Locate the cell with the specified text and output its (X, Y) center coordinate. 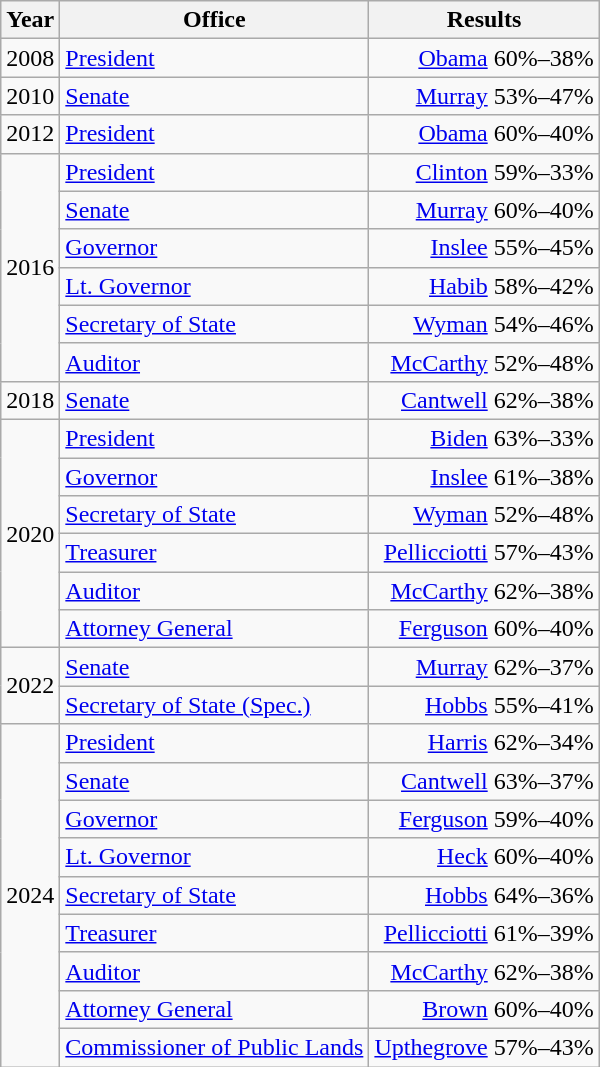
2016 (30, 267)
2008 (30, 58)
Murray 62%–37% (484, 667)
2024 (30, 896)
2010 (30, 96)
Obama 60%–38% (484, 58)
Year (30, 20)
Clinton 59%–33% (484, 172)
2022 (30, 686)
Obama 60%–40% (484, 134)
Pellicciotti 57%–43% (484, 553)
Commissioner of Public Lands (214, 1047)
Upthegrove 57%–43% (484, 1047)
Brown 60%–40% (484, 1009)
Biden 63%–33% (484, 438)
2020 (30, 533)
Murray 53%–47% (484, 96)
Ferguson 59%–40% (484, 819)
2012 (30, 134)
Harris 62%–34% (484, 743)
McCarthy 52%–48% (484, 362)
Heck 60%–40% (484, 857)
Ferguson 60%–40% (484, 629)
Results (484, 20)
Habib 58%–42% (484, 286)
Pellicciotti 61%–39% (484, 933)
Hobbs 55%–41% (484, 705)
Secretary of State (Spec.) (214, 705)
Office (214, 20)
2018 (30, 400)
Cantwell 62%–38% (484, 400)
Inslee 61%–38% (484, 477)
Wyman 54%–46% (484, 324)
Cantwell 63%–37% (484, 781)
Wyman 52%–48% (484, 515)
Inslee 55%–45% (484, 248)
Hobbs 64%–36% (484, 895)
Murray 60%–40% (484, 210)
